Search for the cell housing the specified text and yield its [x, y] center coordinate. 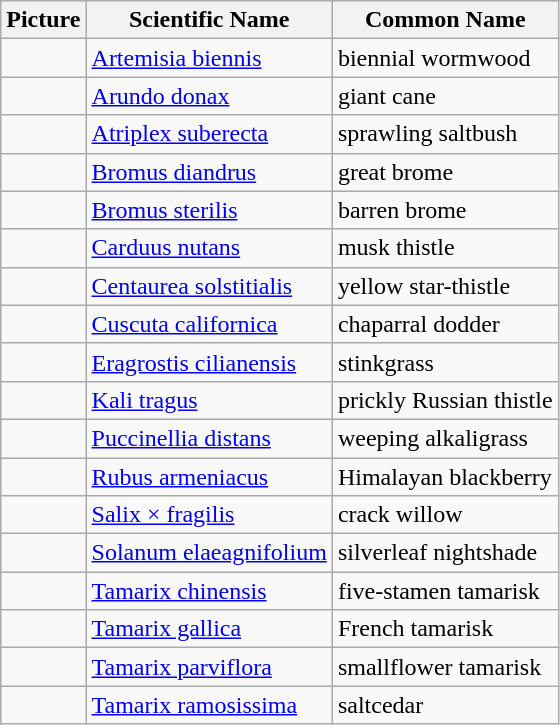
Tamarix gallica [209, 629]
Centaurea solstitialis [209, 286]
sprawling saltbush [445, 134]
Salix × fragilis [209, 515]
yellow star-thistle [445, 286]
Eragrostis cilianensis [209, 362]
great brome [445, 172]
Kali tragus [209, 400]
giant cane [445, 96]
prickly Russian thistle [445, 400]
five-stamen tamarisk [445, 591]
crack willow [445, 515]
chaparral dodder [445, 324]
Artemisia biennis [209, 58]
Tamarix ramosissima [209, 705]
Cuscuta californica [209, 324]
Solanum elaeagnifolium [209, 553]
Carduus nutans [209, 248]
Bromus diandrus [209, 172]
Arundo donax [209, 96]
biennial wormwood [445, 58]
weeping alkaligrass [445, 438]
Tamarix chinensis [209, 591]
Rubus armeniacus [209, 477]
stinkgrass [445, 362]
Picture [44, 20]
French tamarisk [445, 629]
Scientific Name [209, 20]
smallflower tamarisk [445, 667]
Bromus sterilis [209, 210]
Puccinellia distans [209, 438]
silverleaf nightshade [445, 553]
Common Name [445, 20]
barren brome [445, 210]
Atriplex suberecta [209, 134]
Tamarix parviflora [209, 667]
Himalayan blackberry [445, 477]
saltcedar [445, 705]
musk thistle [445, 248]
